Search for the cell housing the specified text and yield its (X, Y) center coordinate. 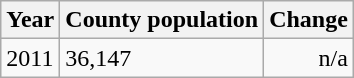
36,147 (162, 58)
2011 (30, 58)
Year (30, 20)
County population (162, 20)
Change (309, 20)
n/a (309, 58)
